Find where the given text appears and provide that cell's center as [x, y] coordinate. 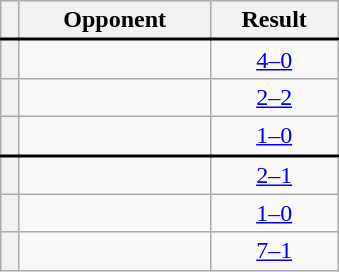
2–1 [274, 174]
7–1 [274, 251]
Opponent [114, 20]
2–2 [274, 97]
4–0 [274, 60]
Result [274, 20]
